Determine the (x, y) coordinate at the center of the cell enclosing the given text.  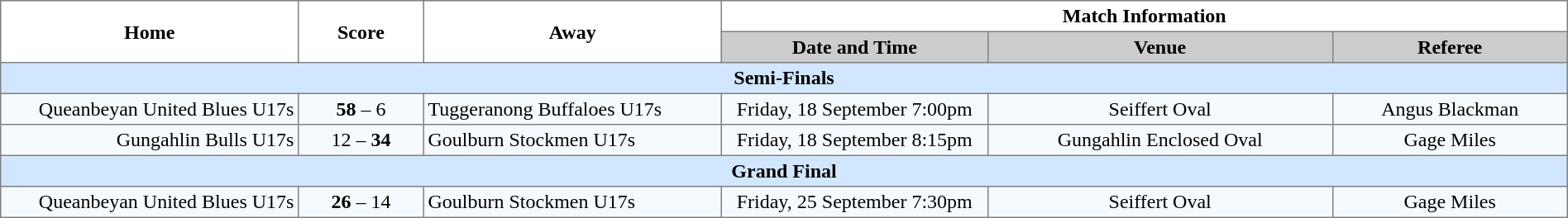
Venue (1159, 47)
Grand Final (784, 171)
Angus Blackman (1450, 109)
Friday, 25 September 7:30pm (854, 202)
Score (361, 31)
Match Information (1145, 17)
Date and Time (854, 47)
Referee (1450, 47)
Semi-Finals (784, 78)
26 – 14 (361, 202)
Friday, 18 September 7:00pm (854, 109)
Home (150, 31)
Tuggeranong Buffaloes U17s (572, 109)
Gungahlin Bulls U17s (150, 140)
Gungahlin Enclosed Oval (1159, 140)
Away (572, 31)
12 – 34 (361, 140)
58 – 6 (361, 109)
Friday, 18 September 8:15pm (854, 140)
